Determine the [X, Y] coordinate at the center of the cell enclosing the given text.  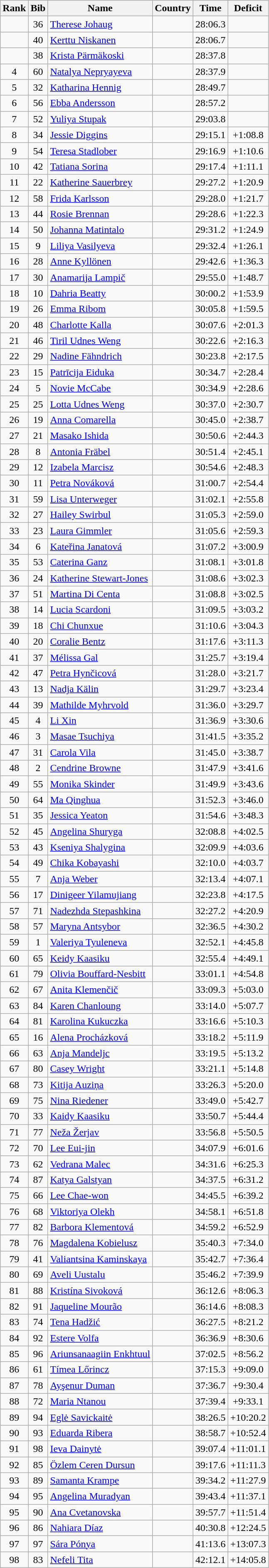
Nadja Kälin [100, 689]
+8:21.2 [248, 1322]
+4:20.9 [248, 910]
39:07.4 [210, 1449]
Teresa Stadlober [100, 151]
31:54.6 [210, 816]
34:58.1 [210, 1212]
Frida Karlsson [100, 198]
33:18.2 [210, 1037]
+2:17.5 [248, 356]
Maryna Antsybor [100, 926]
Aveli Uustalu [100, 1275]
+1:20.9 [248, 182]
Valeriya Tyuleneva [100, 942]
29:42.6 [210, 262]
Katherine Sauerbrey [100, 182]
31:36.9 [210, 721]
Nefeli Tita [100, 1560]
+2:16.3 [248, 341]
+1:22.3 [248, 214]
30:22.6 [210, 341]
29:28.6 [210, 214]
Nahiara Díaz [100, 1528]
Estere Volfa [100, 1338]
31:02.1 [210, 499]
31:47.9 [210, 768]
Angelina Muradyan [100, 1496]
33:50.7 [210, 1116]
Barbora Klementová [100, 1227]
+4:30.2 [248, 926]
+2:45.1 [248, 451]
3 [38, 737]
+9:09.0 [248, 1370]
31:25.7 [210, 657]
32:10.0 [210, 863]
31:10.6 [210, 626]
+3:29.7 [248, 705]
28:37.8 [210, 56]
34:59.2 [210, 1227]
29:17.4 [210, 166]
Liliya Vasilyeva [100, 246]
29:15.1 [210, 135]
2 [38, 768]
+5:03.0 [248, 990]
+3:38.7 [248, 752]
Lee Eui-jin [100, 1148]
+5:10.3 [248, 1021]
Ariunsanaagiin Enkhtuul [100, 1354]
39:17.6 [210, 1464]
+6:51.8 [248, 1212]
+13:07.3 [248, 1544]
39:43.4 [210, 1496]
Mélissa Gal [100, 657]
+3:02.3 [248, 578]
+3:00.9 [248, 547]
Rank [14, 8]
Time [210, 8]
+5:20.0 [248, 1085]
Ieva Dainytė [100, 1449]
35:42.7 [210, 1259]
+8:56.2 [248, 1354]
Yuliya Stupak [100, 119]
+11:11.3 [248, 1464]
+3:01.8 [248, 562]
Chi Chunxue [100, 626]
30:45.0 [210, 420]
+3:48.3 [248, 816]
Ayşenur Duman [100, 1385]
Masako Ishida [100, 435]
+11:51.4 [248, 1512]
+4:02.5 [248, 831]
30:37.0 [210, 404]
Petra Hynčicová [100, 673]
+3:35.2 [248, 737]
31:05.3 [210, 515]
Lisa Unterweger [100, 499]
+5:11.9 [248, 1037]
+6:01.6 [248, 1148]
+5:14.8 [248, 1069]
Kitija Auziņa [100, 1085]
31:29.7 [210, 689]
39:34.2 [210, 1481]
Coralie Bentz [100, 641]
Lee Chae-won [100, 1195]
Lotta Udnes Weng [100, 404]
Kaidy Kaasiku [100, 1116]
Patrīcija Eiduka [100, 372]
31:36.0 [210, 705]
Antonia Fräbel [100, 451]
+4:45.8 [248, 942]
+4:07.1 [248, 879]
+3:46.0 [248, 800]
+6:31.2 [248, 1180]
Cendrine Browne [100, 768]
Bib [38, 8]
Nadezhda Stepashkina [100, 910]
31:09.5 [210, 610]
+2:55.8 [248, 499]
31:41.5 [210, 737]
31:28.0 [210, 673]
34:37.5 [210, 1180]
+7:34.0 [248, 1243]
+1:26.1 [248, 246]
Masae Tsuchiya [100, 737]
+7:36.4 [248, 1259]
Nina Riedener [100, 1101]
Kateřina Janatová [100, 547]
30:00.2 [210, 293]
Karolina Kukuczka [100, 1021]
+1:36.3 [248, 262]
31:00.7 [210, 483]
Tiril Udnes Weng [100, 341]
Izabela Marcisz [100, 467]
+1:53.9 [248, 293]
Kerttu Niskanen [100, 40]
Anja Weber [100, 879]
Jaqueline Mourão [100, 1306]
+6:39.2 [248, 1195]
Katya Galstyan [100, 1180]
37:39.4 [210, 1401]
+7:39.9 [248, 1275]
Eduarda Ribera [100, 1433]
Rosie Brennan [100, 214]
28:57.2 [210, 103]
+2:54.4 [248, 483]
+5:07.7 [248, 1006]
33:16.6 [210, 1021]
+2:38.7 [248, 420]
31:52.3 [210, 800]
+4:03.6 [248, 847]
Lucia Scardoni [100, 610]
Keidy Kaasiku [100, 958]
32:27.2 [210, 910]
29:31.2 [210, 230]
Deficit [248, 8]
+9:33.1 [248, 1401]
29:03.8 [210, 119]
Eglė Savickaitė [100, 1417]
28:06.3 [210, 24]
Krista Pärmäkoski [100, 56]
Anne Kyllönen [100, 262]
Magdalena Kobielusz [100, 1243]
29:55.0 [210, 277]
33:19.5 [210, 1053]
+1:59.5 [248, 309]
33:56.8 [210, 1132]
34:45.5 [210, 1195]
Therese Johaug [100, 24]
29:16.9 [210, 151]
36:12.6 [210, 1291]
30:23.8 [210, 356]
+3:19.4 [248, 657]
33:26.3 [210, 1085]
30:51.4 [210, 451]
30:34.7 [210, 372]
Anamarija Lampič [100, 277]
+1:48.7 [248, 277]
+3:04.3 [248, 626]
Angelina Shuryga [100, 831]
31:49.9 [210, 784]
Martina Di Centa [100, 594]
40:30.8 [210, 1528]
+3:03.2 [248, 610]
Petra Nováková [100, 483]
32:36.5 [210, 926]
+5:42.7 [248, 1101]
+11:37.1 [248, 1496]
+1:21.7 [248, 198]
+4:17.5 [248, 895]
+10:52.4 [248, 1433]
Mathilde Myhrvold [100, 705]
Laura Gimmler [100, 531]
31:07.2 [210, 547]
+4:49.1 [248, 958]
+2:59.0 [248, 515]
Monika Skinder [100, 784]
Anja Mandeljc [100, 1053]
+1:10.6 [248, 151]
+3:02.5 [248, 594]
Kristína Sivoková [100, 1291]
29:32.4 [210, 246]
31:08.6 [210, 578]
34:31.6 [210, 1164]
34:07.9 [210, 1148]
Anita Klemenčič [100, 990]
+11:01.1 [248, 1449]
36:14.6 [210, 1306]
32:23.8 [210, 895]
33:09.3 [210, 990]
+3:43.6 [248, 784]
Katharina Hennig [100, 87]
33:14.0 [210, 1006]
Novie McCabe [100, 388]
28:37.9 [210, 72]
Vedrana Malec [100, 1164]
+5:44.4 [248, 1116]
38:26.5 [210, 1417]
32:09.9 [210, 847]
+4:54.8 [248, 974]
Carola Vila [100, 752]
Ebba Andersson [100, 103]
+10:20.2 [248, 1417]
+3:23.4 [248, 689]
29:27.2 [210, 182]
31:08.1 [210, 562]
Name [100, 8]
33:21.1 [210, 1069]
+8:08.3 [248, 1306]
Dahria Beatty [100, 293]
28:06.7 [210, 40]
+3:41.6 [248, 768]
Chika Kobayashi [100, 863]
Olivia Bouffard-Nesbitt [100, 974]
Özlem Ceren Dursun [100, 1464]
+5:50.5 [248, 1132]
Valiantsina Kaminskaya [100, 1259]
31:05.6 [210, 531]
30:50.6 [210, 435]
+8:30.6 [248, 1338]
36:36.9 [210, 1338]
38:58.7 [210, 1433]
Jessie Diggins [100, 135]
+2:48.3 [248, 467]
+2:01.3 [248, 325]
32:52.1 [210, 942]
+14:05.8 [248, 1560]
37:36.7 [210, 1385]
+2:59.3 [248, 531]
35:40.3 [210, 1243]
+2:30.7 [248, 404]
Charlotte Kalla [100, 325]
Viktoriya Olekh [100, 1212]
+6:25.3 [248, 1164]
+2:28.6 [248, 388]
30:54.6 [210, 467]
Nadine Fähndrich [100, 356]
Country [173, 8]
1 [38, 942]
Maria Ntanou [100, 1401]
+1:08.8 [248, 135]
31:08.8 [210, 594]
28:49.7 [210, 87]
37:15.3 [210, 1370]
+4:03.7 [248, 863]
31:17.6 [210, 641]
Ana Cvetanovska [100, 1512]
33:01.1 [210, 974]
+2:28.4 [248, 372]
+5:13.2 [248, 1053]
32:13.4 [210, 879]
42:12.1 [210, 1560]
+6:52.9 [248, 1227]
32:55.4 [210, 958]
+9:30.4 [248, 1385]
36:27.5 [210, 1322]
33:49.0 [210, 1101]
Emma Ribom [100, 309]
Sára Pónya [100, 1544]
39:57.7 [210, 1512]
Katherine Stewart-Jones [100, 578]
Jessica Yeaton [100, 816]
Johanna Matintalo [100, 230]
+1:24.9 [248, 230]
+1:11.1 [248, 166]
31:45.0 [210, 752]
35:46.2 [210, 1275]
Anna Comarella [100, 420]
37:02.5 [210, 1354]
Tena Hadžić [100, 1322]
+3:21.7 [248, 673]
+3:30.6 [248, 721]
+8:06.3 [248, 1291]
Casey Wright [100, 1069]
29:28.0 [210, 198]
Alena Procházková [100, 1037]
32:08.8 [210, 831]
+11:27.9 [248, 1481]
+2:44.3 [248, 435]
Tímea Lőrincz [100, 1370]
+12:24.5 [248, 1528]
Caterina Ganz [100, 562]
+3:11.3 [248, 641]
30:07.6 [210, 325]
Dinigeer Yilamujiang [100, 895]
30:05.8 [210, 309]
Karen Chanloung [100, 1006]
Tatiana Sorina [100, 166]
30:34.9 [210, 388]
41:13.6 [210, 1544]
Samanta Krampe [100, 1481]
Ma Qinghua [100, 800]
Kseniya Shalygina [100, 847]
Li Xin [100, 721]
Neža Žerjav [100, 1132]
Hailey Swirbul [100, 515]
Natalya Nepryayeva [100, 72]
